Return [X, Y] of the center of cell containing provided text 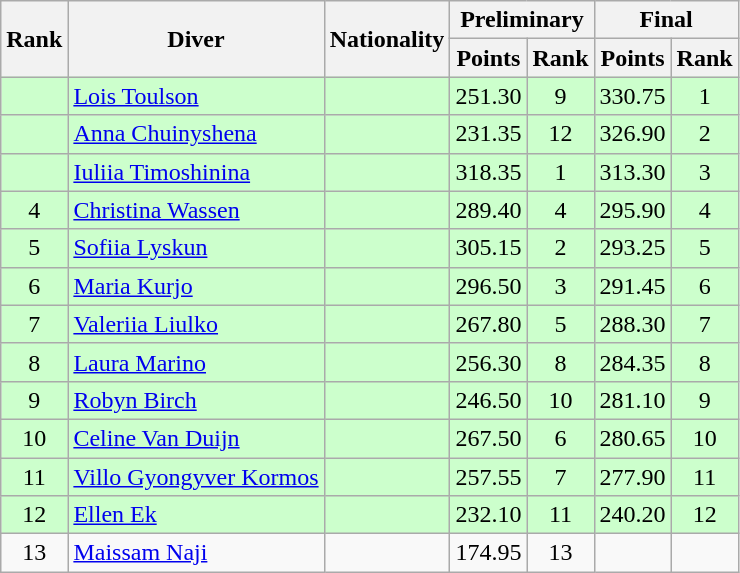
293.25 [632, 248]
251.30 [488, 96]
Robyn Birch [196, 400]
Ellen Ek [196, 515]
246.50 [488, 400]
296.50 [488, 286]
Iuliia Timoshinina [196, 172]
Diver [196, 39]
291.45 [632, 286]
Maria Kurjo [196, 286]
Anna Chuinyshena [196, 134]
Preliminary [522, 20]
281.10 [632, 400]
Final [666, 20]
Nationality [387, 39]
Celine Van Duijn [196, 438]
231.35 [488, 134]
Maissam Naji [196, 553]
Valeriia Liulko [196, 324]
256.30 [488, 362]
289.40 [488, 210]
Christina Wassen [196, 210]
Laura Marino [196, 362]
Villo Gyongyver Kormos [196, 477]
295.90 [632, 210]
174.95 [488, 553]
Sofiia Lyskun [196, 248]
288.30 [632, 324]
267.50 [488, 438]
267.80 [488, 324]
318.35 [488, 172]
240.20 [632, 515]
305.15 [488, 248]
Lois Toulson [196, 96]
313.30 [632, 172]
277.90 [632, 477]
326.90 [632, 134]
280.65 [632, 438]
330.75 [632, 96]
232.10 [488, 515]
257.55 [488, 477]
284.35 [632, 362]
